Find where the given text appears and provide that cell's center as (x, y) coordinate. 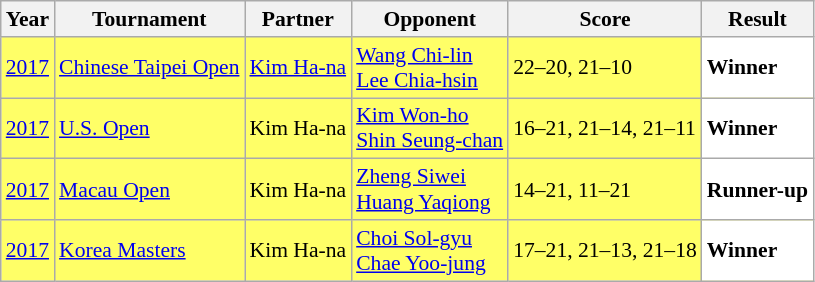
Runner-up (758, 190)
Korea Masters (149, 250)
Year (28, 19)
Partner (298, 19)
22–20, 21–10 (605, 68)
Choi Sol-gyu Chae Yoo-jung (430, 250)
Macau Open (149, 190)
Wang Chi-lin Lee Chia-hsin (430, 68)
U.S. Open (149, 128)
Result (758, 19)
Kim Won-ho Shin Seung-chan (430, 128)
16–21, 21–14, 21–11 (605, 128)
Opponent (430, 19)
17–21, 21–13, 21–18 (605, 250)
Tournament (149, 19)
Chinese Taipei Open (149, 68)
Score (605, 19)
14–21, 11–21 (605, 190)
Zheng Siwei Huang Yaqiong (430, 190)
